Find where the given text appears and provide that cell's center as (X, Y) coordinate. 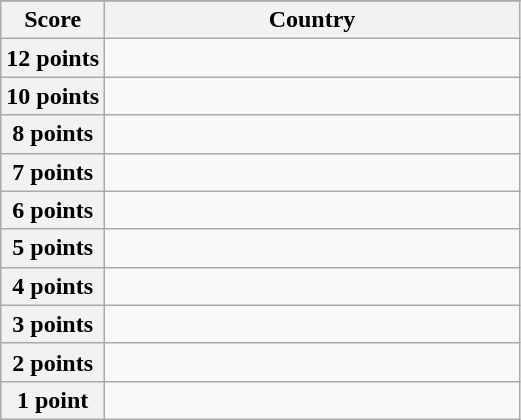
Score (53, 20)
Country (312, 20)
5 points (53, 248)
4 points (53, 286)
1 point (53, 400)
12 points (53, 58)
6 points (53, 210)
8 points (53, 134)
10 points (53, 96)
3 points (53, 324)
7 points (53, 172)
2 points (53, 362)
